Output the (x, y) coordinate of the center of the cell containing the given text.  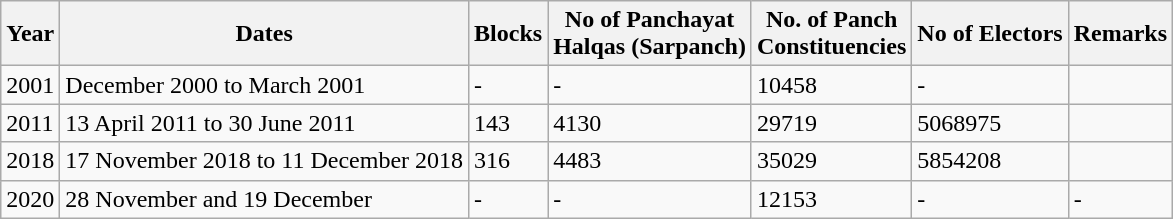
December 2000 to March 2001 (264, 85)
5068975 (990, 123)
35029 (831, 161)
Remarks (1120, 34)
29719 (831, 123)
17 November 2018 to 11 December 2018 (264, 161)
143 (508, 123)
No. of PanchConstituencies (831, 34)
Year (30, 34)
No of Electors (990, 34)
2001 (30, 85)
13 April 2011 to 30 June 2011 (264, 123)
28 November and 19 December (264, 199)
4483 (650, 161)
10458 (831, 85)
2011 (30, 123)
2018 (30, 161)
5854208 (990, 161)
12153 (831, 199)
2020 (30, 199)
4130 (650, 123)
Dates (264, 34)
Blocks (508, 34)
No of PanchayatHalqas (Sarpanch) (650, 34)
316 (508, 161)
